Detect which cell encompasses the target text, then output its [X, Y] center coordinate. 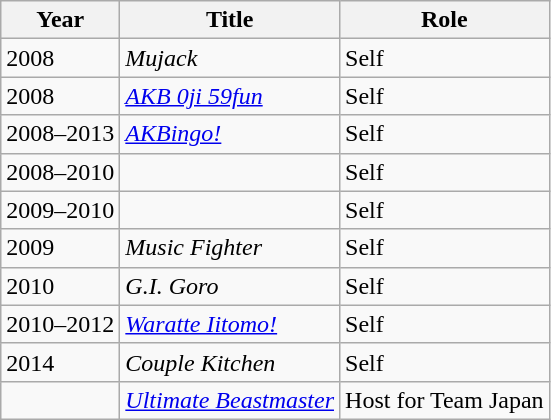
2014 [60, 362]
Mujack [230, 58]
AKB 0ji 59fun [230, 96]
Title [230, 20]
Couple Kitchen [230, 362]
2010 [60, 286]
Waratte Iitomo! [230, 324]
Year [60, 20]
2010–2012 [60, 324]
Role [445, 20]
G.I. Goro [230, 286]
Host for Team Japan [445, 400]
Music Fighter [230, 248]
2009–2010 [60, 210]
Ultimate Beastmaster [230, 400]
2008–2010 [60, 172]
AKBingo! [230, 134]
2008–2013 [60, 134]
2009 [60, 248]
